Locate the cell with the specified text and output its [x, y] center coordinate. 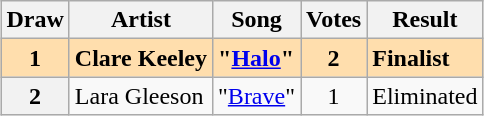
Votes [333, 20]
"Halo" [257, 58]
Artist [140, 20]
Clare Keeley [140, 58]
"Brave" [257, 96]
Lara Gleeson [140, 96]
Finalist [425, 58]
Song [257, 20]
Result [425, 20]
Draw [35, 20]
Eliminated [425, 96]
